Return the (X, Y) coordinate for the center point of the cell that contains the specified text.  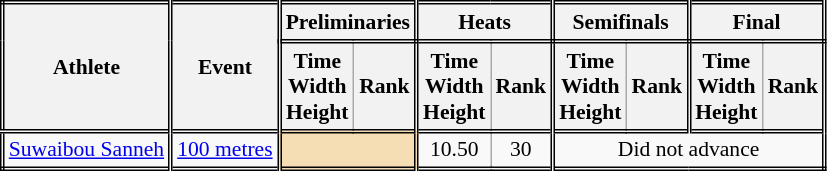
10.50 (454, 150)
Suwaibou Sanneh (86, 150)
Semifinals (621, 22)
Did not advance (689, 150)
Final (757, 22)
Heats (485, 22)
Preliminaries (348, 22)
100 metres (225, 150)
Event (225, 67)
30 (522, 150)
Athlete (86, 67)
